Scan for the cell matching the given text and deliver its (X, Y) coordinate at center. 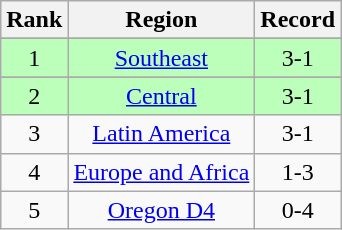
Latin America (162, 134)
Central (162, 96)
1 (34, 58)
5 (34, 210)
3 (34, 134)
0-4 (298, 210)
Oregon D4 (162, 210)
Region (162, 20)
Southeast (162, 58)
Rank (34, 20)
1-3 (298, 172)
Europe and Africa (162, 172)
2 (34, 96)
4 (34, 172)
Record (298, 20)
